Capture the cell that displays the provided text and extract its [X, Y] central coordinate. 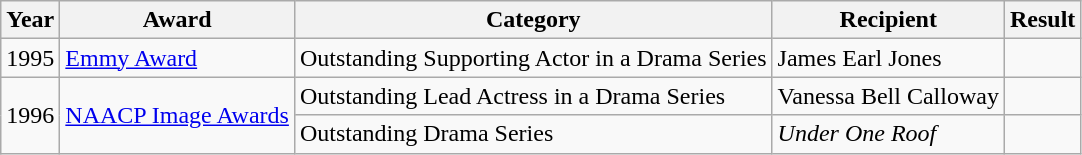
Outstanding Drama Series [533, 134]
1996 [30, 115]
1995 [30, 58]
James Earl Jones [888, 58]
Under One Roof [888, 134]
Result [1042, 20]
Award [178, 20]
Emmy Award [178, 58]
NAACP Image Awards [178, 115]
Category [533, 20]
Year [30, 20]
Recipient [888, 20]
Outstanding Supporting Actor in a Drama Series [533, 58]
Vanessa Bell Calloway [888, 96]
Outstanding Lead Actress in a Drama Series [533, 96]
